Pinpoint the cell where the given text exists, returning its (X, Y) midpoint coordinate. 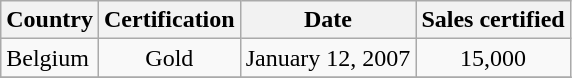
Gold (169, 58)
Certification (169, 20)
Date (328, 20)
Belgium (50, 58)
January 12, 2007 (328, 58)
Country (50, 20)
15,000 (493, 58)
Sales certified (493, 20)
